Capture the cell that displays the provided text and extract its [X, Y] central coordinate. 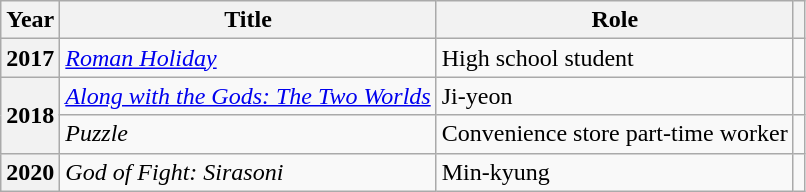
Min-kyung [614, 172]
Puzzle [248, 134]
Title [248, 20]
Roman Holiday [248, 58]
Role [614, 20]
Convenience store part-time worker [614, 134]
2020 [30, 172]
High school student [614, 58]
2018 [30, 115]
God of Fight: Sirasoni [248, 172]
Along with the Gods: The Two Worlds [248, 96]
Year [30, 20]
Ji-yeon [614, 96]
2017 [30, 58]
